From the cell containing the given text, extract its center point as (x, y) coordinate. 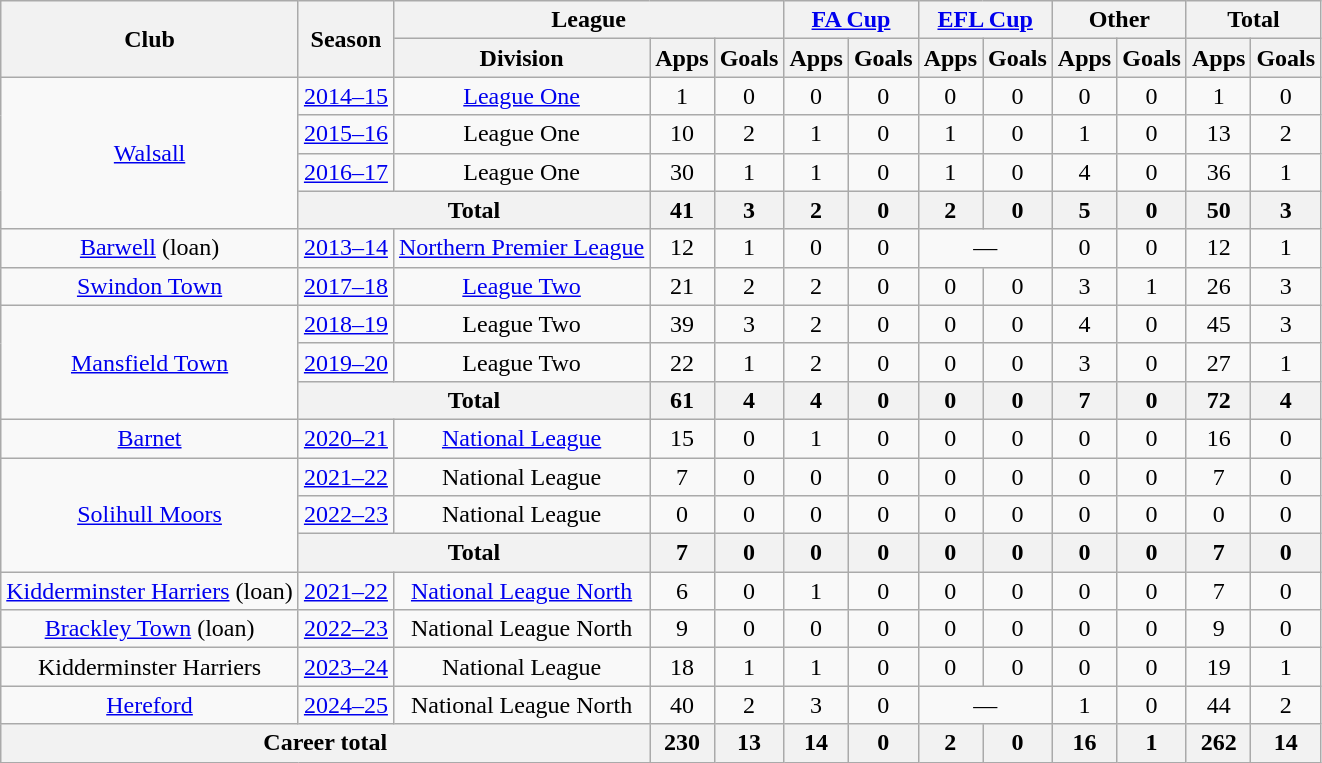
19 (1218, 667)
2024–25 (346, 705)
40 (682, 705)
EFL Cup (985, 20)
Swindon Town (150, 286)
Northern Premier League (521, 248)
39 (682, 324)
2023–24 (346, 667)
30 (682, 172)
Barwell (loan) (150, 248)
18 (682, 667)
Kidderminster Harriers (150, 667)
5 (1084, 210)
6 (682, 591)
45 (1218, 324)
22 (682, 362)
FA Cup (851, 20)
61 (682, 400)
Brackley Town (loan) (150, 629)
Solihull Moors (150, 515)
Career total (326, 743)
2014–15 (346, 96)
2015–16 (346, 134)
26 (1218, 286)
2013–14 (346, 248)
50 (1218, 210)
2018–19 (346, 324)
Club (150, 39)
Division (521, 58)
72 (1218, 400)
Other (1119, 20)
Hereford (150, 705)
44 (1218, 705)
41 (682, 210)
Season (346, 39)
27 (1218, 362)
Mansfield Town (150, 362)
Walsall (150, 153)
2019–20 (346, 362)
2017–18 (346, 286)
262 (1218, 743)
2020–21 (346, 438)
230 (682, 743)
Kidderminster Harriers (loan) (150, 591)
Barnet (150, 438)
21 (682, 286)
10 (682, 134)
36 (1218, 172)
League (588, 20)
2016–17 (346, 172)
15 (682, 438)
